Capture the cell that displays the provided text and extract its [x, y] central coordinate. 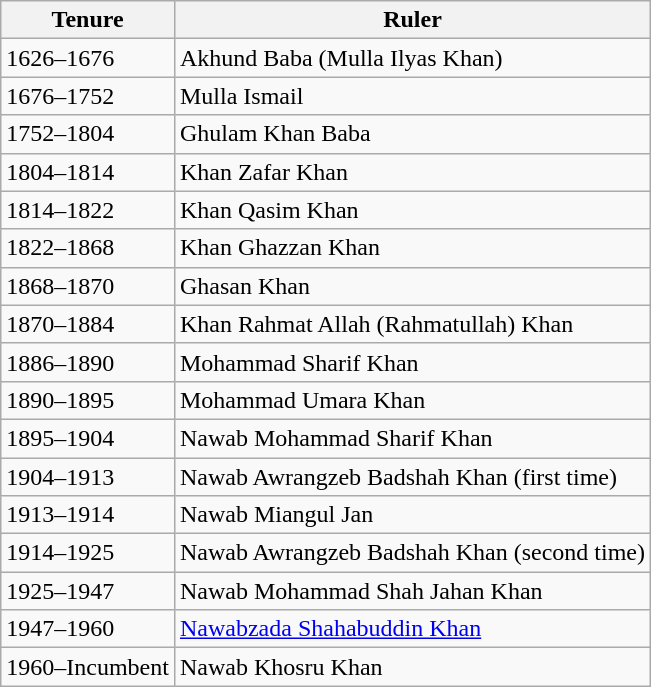
1925–1947 [88, 591]
1904–1913 [88, 477]
Khan Ghazzan Khan [412, 248]
Nawab Mohammad Sharif Khan [412, 438]
Ruler [412, 20]
Ghasan Khan [412, 286]
1676–1752 [88, 96]
1960–Incumbent [88, 667]
1870–1884 [88, 324]
1752–1804 [88, 134]
Mulla Ismail [412, 96]
1804–1814 [88, 172]
1626–1676 [88, 58]
1822–1868 [88, 248]
Khan Rahmat Allah (Rahmatullah) Khan [412, 324]
Akhund Baba (Mulla Ilyas Khan) [412, 58]
Khan Zafar Khan [412, 172]
1814–1822 [88, 210]
Nawab Mohammad Shah Jahan Khan [412, 591]
1886–1890 [88, 362]
Mohammad Umara Khan [412, 400]
1890–1895 [88, 400]
Tenure [88, 20]
Khan Qasim Khan [412, 210]
Mohammad Sharif Khan [412, 362]
1895–1904 [88, 438]
Nawabzada Shahabuddin Khan [412, 629]
1913–1914 [88, 515]
Nawab Awrangzeb Badshah Khan (second time) [412, 553]
Nawab Miangul Jan [412, 515]
1868–1870 [88, 286]
1947–1960 [88, 629]
Nawab Khosru Khan [412, 667]
Ghulam Khan Baba [412, 134]
Nawab Awrangzeb Badshah Khan (first time) [412, 477]
1914–1925 [88, 553]
